Extract the [x, y] coordinate from the center of the cell holding the provided text.  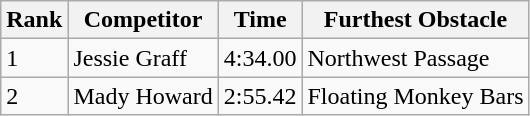
Floating Monkey Bars [416, 96]
Competitor [143, 20]
2:55.42 [260, 96]
Furthest Obstacle [416, 20]
Rank [34, 20]
Time [260, 20]
2 [34, 96]
Northwest Passage [416, 58]
1 [34, 58]
Mady Howard [143, 96]
4:34.00 [260, 58]
Jessie Graff [143, 58]
